Pinpoint the cell where the given text exists, returning its (x, y) midpoint coordinate. 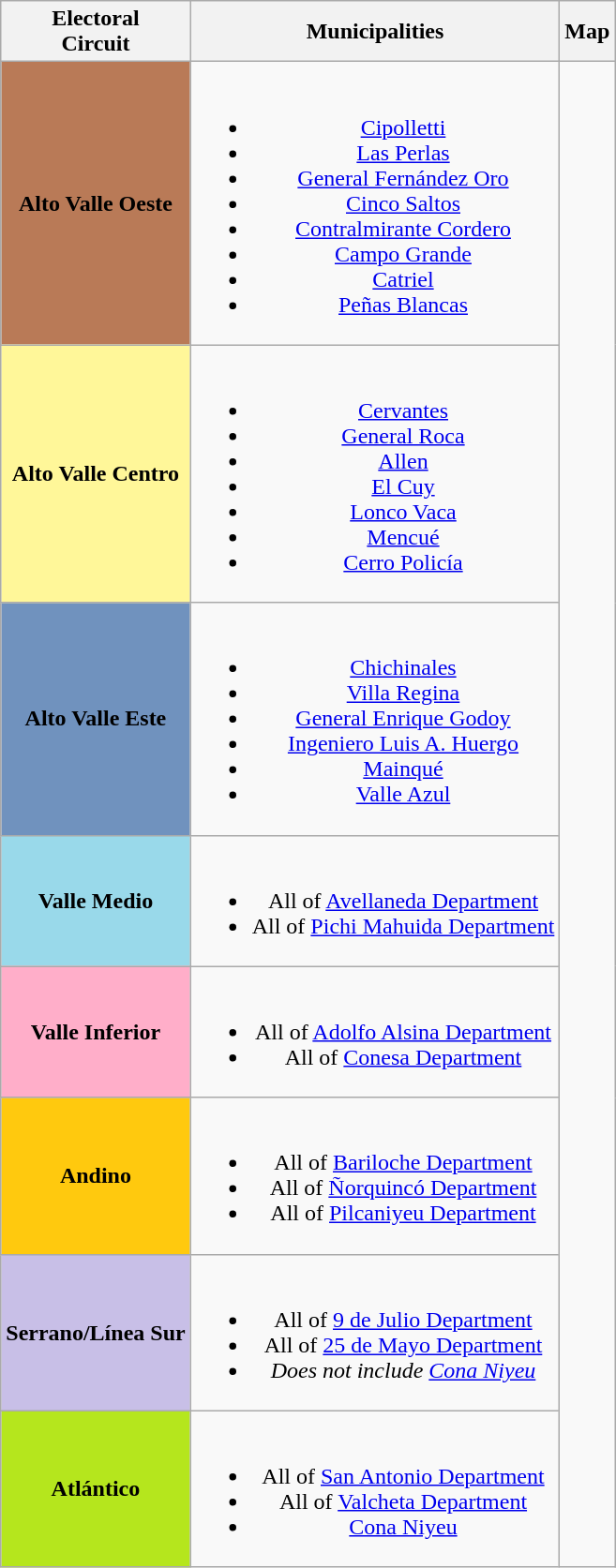
Valle Medio (96, 901)
All of 9 de Julio DepartmentAll of 25 de Mayo DepartmentDoes not include Cona Niyeu (375, 1333)
ElectoralCircuit (96, 32)
All of Adolfo Alsina DepartmentAll of Conesa Department (375, 1032)
Alto Valle Centro (96, 474)
All of San Antonio DepartmentAll of Valcheta DepartmentCona Niyeu (375, 1488)
CipollettiLas PerlasGeneral Fernández OroCinco SaltosContralmirante CorderoCampo GrandeCatrielPeñas Blancas (375, 203)
Map (587, 32)
Municipalities (375, 32)
Alto Valle Oeste (96, 203)
Valle Inferior (96, 1032)
ChichinalesVilla ReginaGeneral Enrique GodoyIngeniero Luis A. HuergoMainquéValle Azul (375, 719)
Serrano/Línea Sur (96, 1333)
Andino (96, 1175)
All of Avellaneda DepartmentAll of Pichi Mahuida Department (375, 901)
All of Bariloche DepartmentAll of Ñorquincó DepartmentAll of Pilcaniyeu Department (375, 1175)
Alto Valle Este (96, 719)
CervantesGeneral RocaAllenEl CuyLonco VacaMencuéCerro Policía (375, 474)
Atlántico (96, 1488)
